Locate the cell with the specified text and output its [x, y] center coordinate. 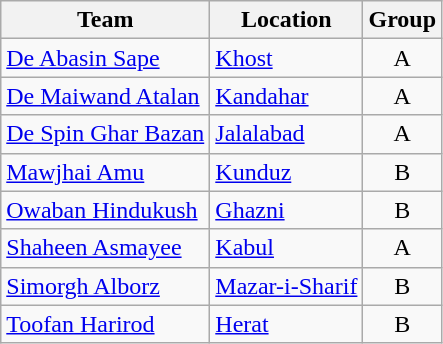
Jalalabad [286, 134]
Kabul [286, 248]
Toofan Harirod [106, 324]
Herat [286, 324]
Khost [286, 58]
Kandahar [286, 96]
De Spin Ghar Bazan [106, 134]
Owaban Hindukush [106, 210]
Ghazni [286, 210]
Group [402, 20]
Mazar-i-Sharif [286, 286]
Shaheen Asmayee [106, 248]
Location [286, 20]
Simorgh Alborz [106, 286]
Team [106, 20]
Kunduz [286, 172]
Mawjhai Amu [106, 172]
De Abasin Sape [106, 58]
De Maiwand Atalan [106, 96]
